Determine the (X, Y) coordinate at the center of the cell enclosing the given text.  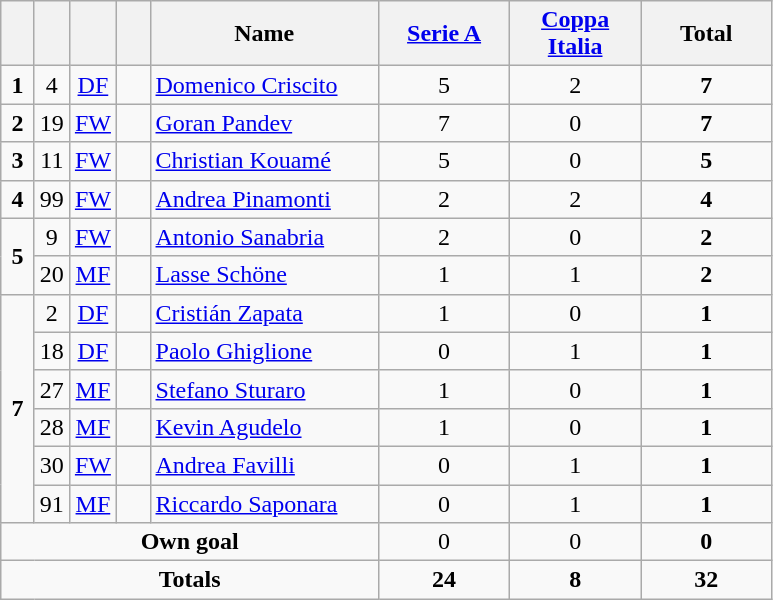
99 (52, 199)
11 (52, 161)
Goran Pandev (264, 123)
Coppa Italia (576, 34)
8 (576, 580)
Antonio Sanabria (264, 237)
Riccardo Saponara (264, 503)
Domenico Criscito (264, 85)
Paolo Ghiglione (264, 351)
Totals (190, 580)
Lasse Schöne (264, 275)
Own goal (190, 542)
Cristián Zapata (264, 313)
Name (264, 34)
Total (706, 34)
30 (52, 465)
28 (52, 427)
Andrea Favilli (264, 465)
Stefano Sturaro (264, 389)
Serie A (444, 34)
20 (52, 275)
Christian Kouamé (264, 161)
3 (18, 161)
91 (52, 503)
27 (52, 389)
Kevin Agudelo (264, 427)
24 (444, 580)
32 (706, 580)
9 (52, 237)
19 (52, 123)
Andrea Pinamonti (264, 199)
18 (52, 351)
